From the cell containing the given text, extract its center point as [x, y] coordinate. 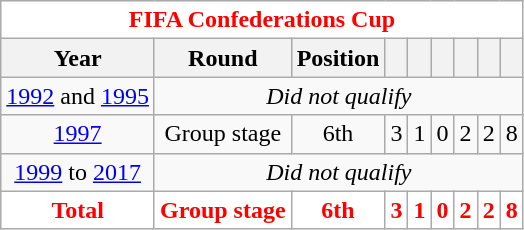
Position [338, 58]
Round [222, 58]
1999 to 2017 [78, 172]
1997 [78, 134]
Total [78, 210]
Year [78, 58]
FIFA Confederations Cup [262, 20]
1992 and 1995 [78, 96]
